Determine the [X, Y] coordinate at the center of the cell enclosing the given text.  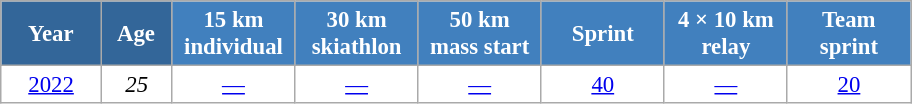
Age [136, 34]
25 [136, 85]
30 km skiathlon [356, 34]
15 km individual [234, 34]
Team sprint [848, 34]
50 km mass start [480, 34]
4 × 10 km relay [726, 34]
Year [52, 34]
40 [602, 85]
2022 [52, 85]
20 [848, 85]
Sprint [602, 34]
